Search for the cell housing the specified text and yield its [X, Y] center coordinate. 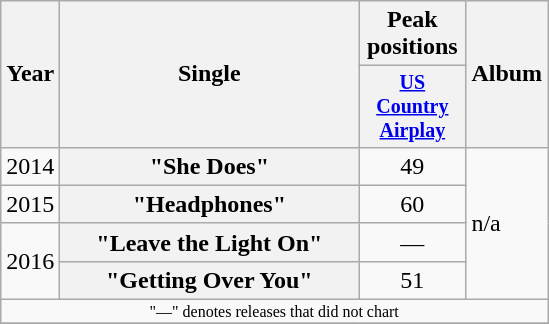
2016 [30, 261]
"Getting Over You" [210, 280]
Year [30, 74]
2014 [30, 166]
Album [507, 74]
60 [412, 204]
US Country Airplay [412, 106]
Single [210, 74]
n/a [507, 223]
51 [412, 280]
"—" denotes releases that did not chart [274, 312]
49 [412, 166]
"She Does" [210, 166]
2015 [30, 204]
Peak positions [412, 34]
— [412, 242]
"Headphones" [210, 204]
"Leave the Light On" [210, 242]
